Provide the (X, Y) coordinate of the cell's center where the given text is located.  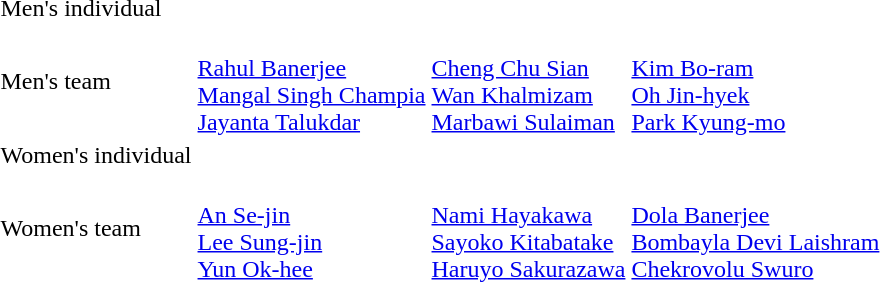
Cheng Chu SianWan Khalmizam Marbawi Sulaiman (528, 82)
Rahul BanerjeeMangal Singh ChampiaJayanta Talukdar (312, 82)
